Detect which cell encompasses the target text, then output its [X, Y] center coordinate. 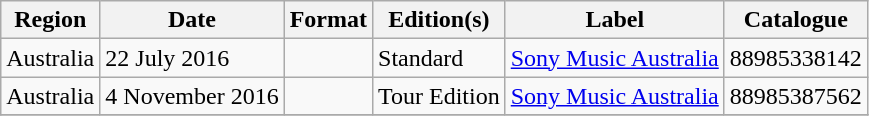
Tour Edition [440, 96]
22 July 2016 [192, 58]
Date [192, 20]
88985338142 [796, 58]
4 November 2016 [192, 96]
Region [50, 20]
Format [328, 20]
Edition(s) [440, 20]
88985387562 [796, 96]
Catalogue [796, 20]
Label [614, 20]
Standard [440, 58]
